Identify which cell holds the provided text, then report its (x, y) central coordinate. 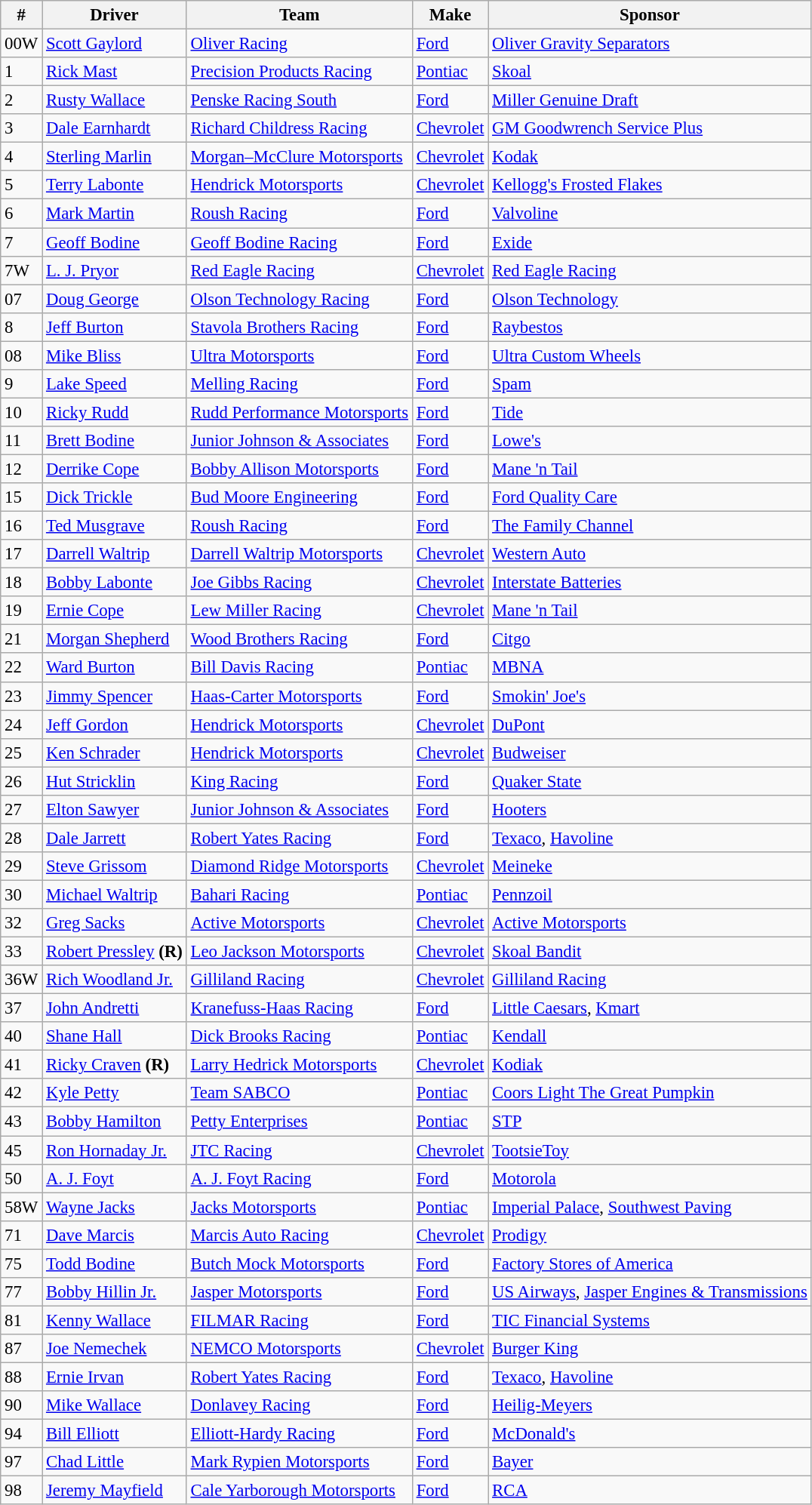
32 (21, 923)
12 (21, 469)
Geoff Bodine (115, 242)
58W (21, 1207)
10 (21, 412)
Smokin' Joe's (650, 696)
88 (21, 1377)
Dale Earnhardt (115, 128)
Hooters (650, 810)
Doug George (115, 299)
Kodak (650, 157)
Burger King (650, 1349)
Kellogg's Frosted Flakes (650, 185)
07 (21, 299)
Rusty Wallace (115, 100)
Bill Elliott (115, 1434)
Derrike Cope (115, 469)
Morgan Shepherd (115, 639)
26 (21, 781)
42 (21, 1094)
Valvoline (650, 214)
Steve Grissom (115, 866)
Rick Mast (115, 72)
FILMAR Racing (299, 1320)
Pennzoil (650, 894)
Driver (115, 15)
94 (21, 1434)
Cale Yarborough Motorsports (299, 1491)
L. J. Pryor (115, 270)
37 (21, 1008)
71 (21, 1235)
Oliver Racing (299, 44)
29 (21, 866)
Ultra Custom Wheels (650, 355)
Olson Technology Racing (299, 299)
22 (21, 668)
97 (21, 1462)
Spam (650, 384)
Stavola Brothers Racing (299, 327)
Diamond Ridge Motorsports (299, 866)
NEMCO Motorsports (299, 1349)
Bahari Racing (299, 894)
John Andretti (115, 1008)
Coors Light The Great Pumpkin (650, 1094)
Greg Sacks (115, 923)
25 (21, 752)
Mike Bliss (115, 355)
Kodiak (650, 1065)
Melling Racing (299, 384)
Miller Genuine Draft (650, 100)
45 (21, 1150)
Team (299, 15)
24 (21, 725)
Robert Pressley (R) (115, 952)
00W (21, 44)
81 (21, 1320)
Motorola (650, 1178)
Skoal (650, 72)
Bill Davis Racing (299, 668)
Jeff Burton (115, 327)
JTC Racing (299, 1150)
Rich Woodland Jr. (115, 980)
Bobby Hillin Jr. (115, 1292)
Butch Mock Motorsports (299, 1263)
Lake Speed (115, 384)
8 (21, 327)
GM Goodwrench Service Plus (650, 128)
Rudd Performance Motorsports (299, 412)
43 (21, 1122)
Dick Trickle (115, 497)
2 (21, 100)
RCA (650, 1491)
US Airways, Jasper Engines & Transmissions (650, 1292)
The Family Channel (650, 526)
Interstate Batteries (650, 583)
15 (21, 497)
Joe Nemechek (115, 1349)
DuPont (650, 725)
Morgan–McClure Motorsports (299, 157)
Mark Martin (115, 214)
3 (21, 128)
MBNA (650, 668)
19 (21, 611)
Bobby Allison Motorsports (299, 469)
18 (21, 583)
Brett Bodine (115, 441)
Darrell Waltrip Motorsports (299, 554)
Mark Rypien Motorsports (299, 1462)
Factory Stores of America (650, 1263)
Elliott-Hardy Racing (299, 1434)
28 (21, 838)
Jimmy Spencer (115, 696)
Darrell Waltrip (115, 554)
Marcis Auto Racing (299, 1235)
33 (21, 952)
Jacks Motorsports (299, 1207)
27 (21, 810)
Ricky Rudd (115, 412)
Petty Enterprises (299, 1122)
TIC Financial Systems (650, 1320)
Heilig-Meyers (650, 1405)
Make (450, 15)
Precision Products Racing (299, 72)
87 (21, 1349)
30 (21, 894)
Kenny Wallace (115, 1320)
50 (21, 1178)
Budweiser (650, 752)
Sponsor (650, 15)
7 (21, 242)
Olson Technology (650, 299)
7W (21, 270)
# (21, 15)
11 (21, 441)
Todd Bodine (115, 1263)
Bayer (650, 1462)
Wayne Jacks (115, 1207)
Leo Jackson Motorsports (299, 952)
41 (21, 1065)
Western Auto (650, 554)
4 (21, 157)
McDonald's (650, 1434)
TootsieToy (650, 1150)
A. J. Foyt (115, 1178)
STP (650, 1122)
Mike Wallace (115, 1405)
Haas-Carter Motorsports (299, 696)
Ultra Motorsports (299, 355)
Exide (650, 242)
Dale Jarrett (115, 838)
Kyle Petty (115, 1094)
Little Caesars, Kmart (650, 1008)
90 (21, 1405)
Scott Gaylord (115, 44)
Lew Miller Racing (299, 611)
Ward Burton (115, 668)
Quaker State (650, 781)
Ken Schrader (115, 752)
23 (21, 696)
Bobby Labonte (115, 583)
5 (21, 185)
Donlavey Racing (299, 1405)
16 (21, 526)
Geoff Bodine Racing (299, 242)
40 (21, 1036)
Ted Musgrave (115, 526)
Sterling Marlin (115, 157)
Meineke (650, 866)
9 (21, 384)
Shane Hall (115, 1036)
08 (21, 355)
Tide (650, 412)
Richard Childress Racing (299, 128)
77 (21, 1292)
Bobby Hamilton (115, 1122)
Elton Sawyer (115, 810)
Penske Racing South (299, 100)
Joe Gibbs Racing (299, 583)
Dick Brooks Racing (299, 1036)
75 (21, 1263)
Terry Labonte (115, 185)
Oliver Gravity Separators (650, 44)
Hut Stricklin (115, 781)
Ernie Irvan (115, 1377)
Ron Hornaday Jr. (115, 1150)
Citgo (650, 639)
17 (21, 554)
Dave Marcis (115, 1235)
Team SABCO (299, 1094)
Skoal Bandit (650, 952)
Bud Moore Engineering (299, 497)
Ricky Craven (R) (115, 1065)
Ernie Cope (115, 611)
Ford Quality Care (650, 497)
36W (21, 980)
Jeremy Mayfield (115, 1491)
Prodigy (650, 1235)
21 (21, 639)
Jeff Gordon (115, 725)
6 (21, 214)
Larry Hedrick Motorsports (299, 1065)
Imperial Palace, Southwest Paving (650, 1207)
Kranefuss-Haas Racing (299, 1008)
King Racing (299, 781)
Jasper Motorsports (299, 1292)
Lowe's (650, 441)
Michael Waltrip (115, 894)
Raybestos (650, 327)
98 (21, 1491)
Chad Little (115, 1462)
Kendall (650, 1036)
Wood Brothers Racing (299, 639)
A. J. Foyt Racing (299, 1178)
1 (21, 72)
